Provide the (x, y) coordinate of the cell's center where the given text is located.  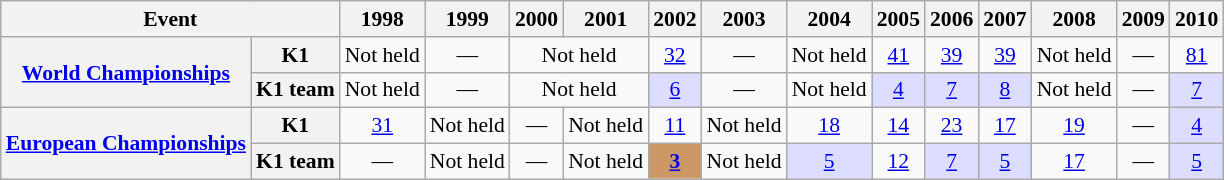
2003 (744, 19)
2004 (830, 19)
32 (674, 55)
2009 (1144, 19)
11 (674, 126)
2007 (1004, 19)
Event (170, 19)
2010 (1196, 19)
14 (898, 126)
1999 (468, 19)
2002 (674, 19)
World Championships (126, 72)
3 (674, 162)
8 (1004, 90)
18 (830, 126)
2006 (952, 19)
European Championships (126, 144)
2005 (898, 19)
81 (1196, 55)
1998 (382, 19)
31 (382, 126)
6 (674, 90)
19 (1074, 126)
41 (898, 55)
12 (898, 162)
23 (952, 126)
2001 (606, 19)
2008 (1074, 19)
2000 (536, 19)
